Pinpoint the cell where the given text exists, returning its (x, y) midpoint coordinate. 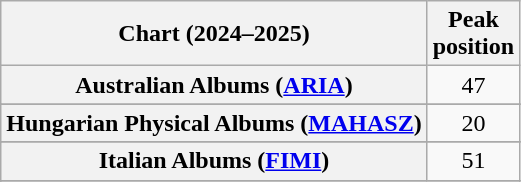
51 (473, 161)
Hungarian Physical Albums (MAHASZ) (214, 123)
20 (473, 123)
47 (473, 85)
Chart (2024–2025) (214, 34)
Peakposition (473, 34)
Italian Albums (FIMI) (214, 161)
Australian Albums (ARIA) (214, 85)
